Scan for the cell matching the given text and deliver its (X, Y) coordinate at center. 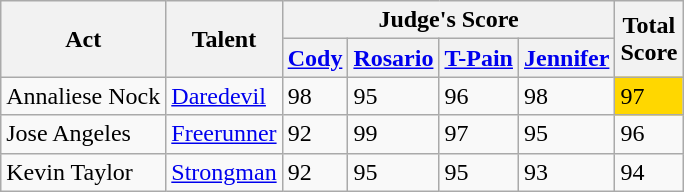
99 (394, 134)
93 (567, 172)
Jennifer (567, 58)
94 (649, 172)
Judge's Score (448, 20)
Cody (315, 58)
Jose Angeles (84, 134)
Daredevil (224, 96)
Rosario (394, 58)
Talent (224, 39)
Freerunner (224, 134)
T-Pain (479, 58)
Act (84, 39)
Annaliese Nock (84, 96)
Kevin Taylor (84, 172)
TotalScore (649, 39)
Strongman (224, 172)
